Output the [x, y] coordinate of the center of the cell containing the given text.  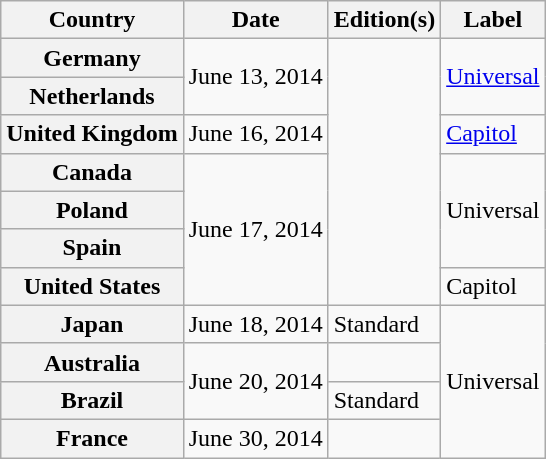
Japan [92, 324]
June 17, 2014 [256, 229]
Date [256, 20]
Germany [92, 58]
June 16, 2014 [256, 134]
Netherlands [92, 96]
June 13, 2014 [256, 77]
United Kingdom [92, 134]
France [92, 438]
Edition(s) [384, 20]
Poland [92, 210]
United States [92, 286]
June 18, 2014 [256, 324]
Australia [92, 362]
Brazil [92, 400]
Canada [92, 172]
June 30, 2014 [256, 438]
Label [493, 20]
Country [92, 20]
June 20, 2014 [256, 381]
Spain [92, 248]
